Pinpoint the cell where the given text exists, returning its [x, y] midpoint coordinate. 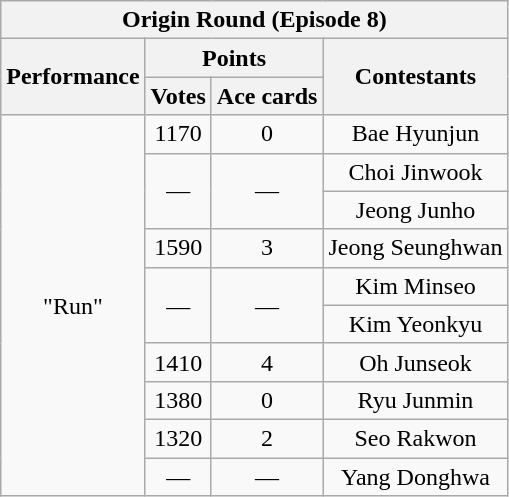
Seo Rakwon [416, 438]
1410 [178, 362]
Yang Donghwa [416, 477]
Jeong Seunghwan [416, 248]
Origin Round (Episode 8) [254, 20]
Contestants [416, 77]
1380 [178, 400]
1590 [178, 248]
Choi Jinwook [416, 172]
Performance [73, 77]
Points [234, 58]
"Run" [73, 306]
2 [267, 438]
1170 [178, 134]
Kim Minseo [416, 286]
Oh Junseok [416, 362]
Jeong Junho [416, 210]
Bae Hyunjun [416, 134]
4 [267, 362]
Ace cards [267, 96]
Ryu Junmin [416, 400]
3 [267, 248]
Votes [178, 96]
Kim Yeonkyu [416, 324]
1320 [178, 438]
